Return the (X, Y) coordinate for the center point of the cell that contains the specified text.  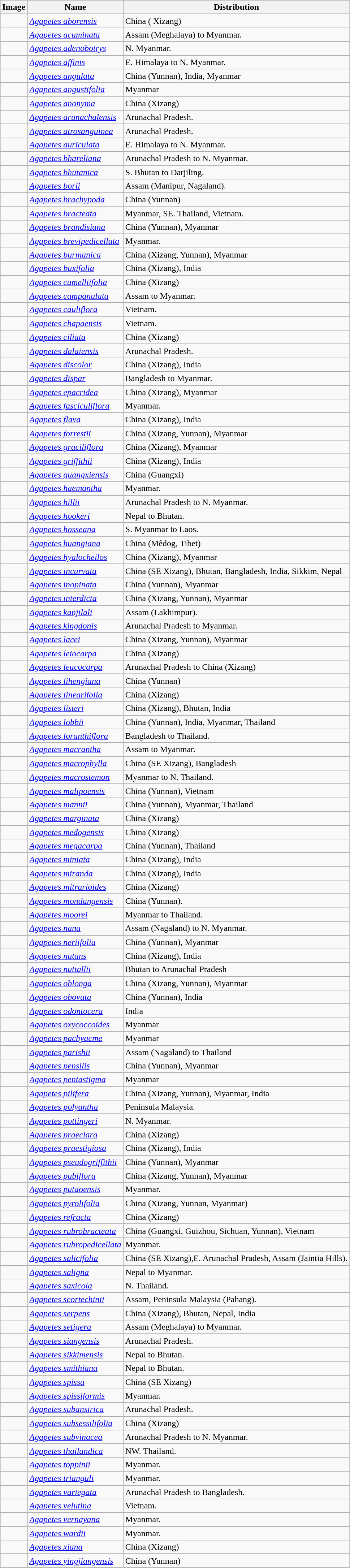
Agapetes pensilis (75, 1066)
Agapetes ciliata (75, 337)
Name (75, 7)
Agapetes marginata (75, 818)
Agapetes moorei (75, 915)
Agapetes fasciculiflora (75, 406)
Agapetes spissiformis (75, 1396)
Agapetes toppinii (75, 1464)
Agapetes pseudogriffithii (75, 1162)
Agapetes spissa (75, 1382)
Agapetes oxycoccoides (75, 1024)
Assam, Peninsula Malaysia (Pahang). (236, 1300)
Agapetes malipoensis (75, 791)
China ( Xizang) (236, 21)
Agapetes lobbii (75, 722)
N. Thailand. (236, 1286)
China (Yunnan), Thailand (236, 846)
Agapetes epacridea (75, 392)
Agapetes brachypoda (75, 200)
Agapetes flava (75, 420)
China (Mêdog, Tibet) (236, 543)
Arunachal Pradesh to China (Xizang) (236, 667)
Image (14, 7)
Agapetes variegata (75, 1492)
Agapetes medogensis (75, 832)
Agapetes polyantha (75, 1107)
Agapetes siangensis (75, 1341)
Agapetes xiana (75, 1547)
Agapetes rubrobracteata (75, 1231)
Nepal to Myanmar. (236, 1272)
Agapetes mannii (75, 804)
China (Yunnan), Vietnam (236, 791)
Agapetes camelliifolia (75, 282)
Agapetes forrestii (75, 433)
Agapetes megacarpa (75, 846)
S. Bhutan to Darjiling. (236, 172)
China (SE Xizang) (236, 1382)
Agapetes lihengiana (75, 681)
Agapetes kanjilali (75, 612)
Agapetes haemantha (75, 488)
Agapetes velutina (75, 1506)
Agapetes sikkimensis (75, 1355)
Agapetes mondangensis (75, 901)
Agapetes buxifolia (75, 268)
Agapetes brevipedicellata (75, 241)
Agapetes kingdonis (75, 626)
Agapetes miranda (75, 873)
Agapetes inopinata (75, 584)
Agapetes griffithii (75, 461)
Agapetes obovata (75, 997)
China (Guangxi, Guizhou, Sichuan, Yunnan), Vietnam (236, 1231)
Agapetes leiocarpa (75, 653)
Agapetes wardii (75, 1533)
Assam (Nagaland) to N. Myanmar. (236, 928)
Agapetes macrostemon (75, 777)
Agapetes incurvata (75, 571)
Agapetes praestigiosa (75, 1148)
China (Yunnan). (236, 901)
Bhutan to Arunachal Pradesh (236, 969)
China (Xizang), Bhutan, India (236, 708)
Peninsula Malaysia. (236, 1107)
China (SE Xizang), Bangladesh (236, 763)
Agapetes odontocera (75, 1011)
Agapetes guangxiensis (75, 475)
Agapetes angulata (75, 76)
Agapetes linearifolia (75, 695)
China (Yunnan), India (236, 997)
Agapetes burmanica (75, 255)
Agapetes adenobotrys (75, 48)
Agapetes acuminata (75, 35)
Arunachal Pradesh to Bangladesh. (236, 1492)
Assam (Nagaland) to Thailand (236, 1052)
Agapetes anonyma (75, 103)
Agapetes hosseana (75, 530)
Agapetes subvinacea (75, 1437)
Distribution (236, 7)
Agapetes huangiana (75, 543)
Agapetes thailandica (75, 1451)
China (Yunnan), India, Myanmar, Thailand (236, 722)
Agapetes loranthiflora (75, 736)
Myanmar to Thailand. (236, 915)
Agapetes aborensis (75, 21)
China (Xizang, Yunnan, Myanmar) (236, 1203)
Agapetes dalaiensis (75, 351)
S. Myanmar to Laos. (236, 530)
Agapetes auriculata (75, 144)
China (Yunnan), Myanmar, Thailand (236, 804)
Agapetes pyrolifolia (75, 1203)
Agapetes bracteata (75, 213)
Agapetes salicifolia (75, 1258)
Agapetes vernayana (75, 1520)
Agapetes neriifolia (75, 942)
Agapetes mitrarioides (75, 887)
Agapetes parishii (75, 1052)
Agapetes rubropedicellata (75, 1244)
Agapetes miniata (75, 860)
NW. Thailand. (236, 1451)
Agapetes brandisiana (75, 227)
Agapetes nuttallii (75, 969)
China (SE Xizang),E. Arunachal Pradesh, Assam (Jaintia Hills). (236, 1258)
Agapetes discolor (75, 364)
Agapetes bhareliana (75, 158)
Myanmar to N. Thailand. (236, 777)
Agapetes borii (75, 186)
Agapetes atrosanguinea (75, 131)
Agapetes trianguli (75, 1478)
Bangladesh to Myanmar. (236, 378)
Agapetes graciliflora (75, 447)
Assam (Manipur, Nagaland). (236, 186)
China (Yunnan), India, Myanmar (236, 76)
Agapetes subansirica (75, 1409)
China (Guangxi) (236, 475)
Agapetes angustifolia (75, 90)
Agapetes scortechinii (75, 1300)
Agapetes pubiflora (75, 1176)
Agapetes smithiana (75, 1368)
Agapetes interdicta (75, 598)
Agapetes dispar (75, 378)
China (SE Xizang), Bhutan, Bangladesh, India, Sikkim, Nepal (236, 571)
India (236, 1011)
China (Xizang), Bhutan, Nepal, India (236, 1313)
Agapetes saxicola (75, 1286)
Agapetes cauliflora (75, 310)
Agapetes affinis (75, 62)
Agapetes campanulata (75, 296)
Agapetes pachyacme (75, 1038)
Agapetes hillii (75, 502)
Agapetes macrophylla (75, 763)
Assam (Lakhimpur). (236, 612)
Agapetes refracta (75, 1217)
Agapetes saligna (75, 1272)
Bangladesh to Thailand. (236, 736)
Agapetes arunachalensis (75, 117)
Agapetes listeri (75, 708)
Agapetes yingjiangensis (75, 1561)
Agapetes serpens (75, 1313)
Agapetes pilifera (75, 1093)
Agapetes subsessilifolia (75, 1423)
Agapetes hookeri (75, 516)
Agapetes pentastigma (75, 1080)
China (Xizang, Yunnan), Myanmar, India (236, 1093)
Agapetes oblonga (75, 983)
Agapetes bhutanica (75, 172)
Arunachal Pradesh to Myanmar. (236, 626)
Myanmar, SE. Thailand, Vietnam. (236, 213)
Agapetes chapaensis (75, 323)
Agapetes hyalocheilos (75, 557)
Agapetes setigera (75, 1327)
Agapetes praeclara (75, 1135)
Agapetes leucocarpa (75, 667)
Agapetes macrantha (75, 750)
Agapetes putaoensis (75, 1189)
Agapetes lacei (75, 640)
Agapetes nana (75, 928)
Agapetes pottingeri (75, 1121)
Agapetes nutans (75, 956)
